Pinpoint the cell where the given text exists, returning its (x, y) midpoint coordinate. 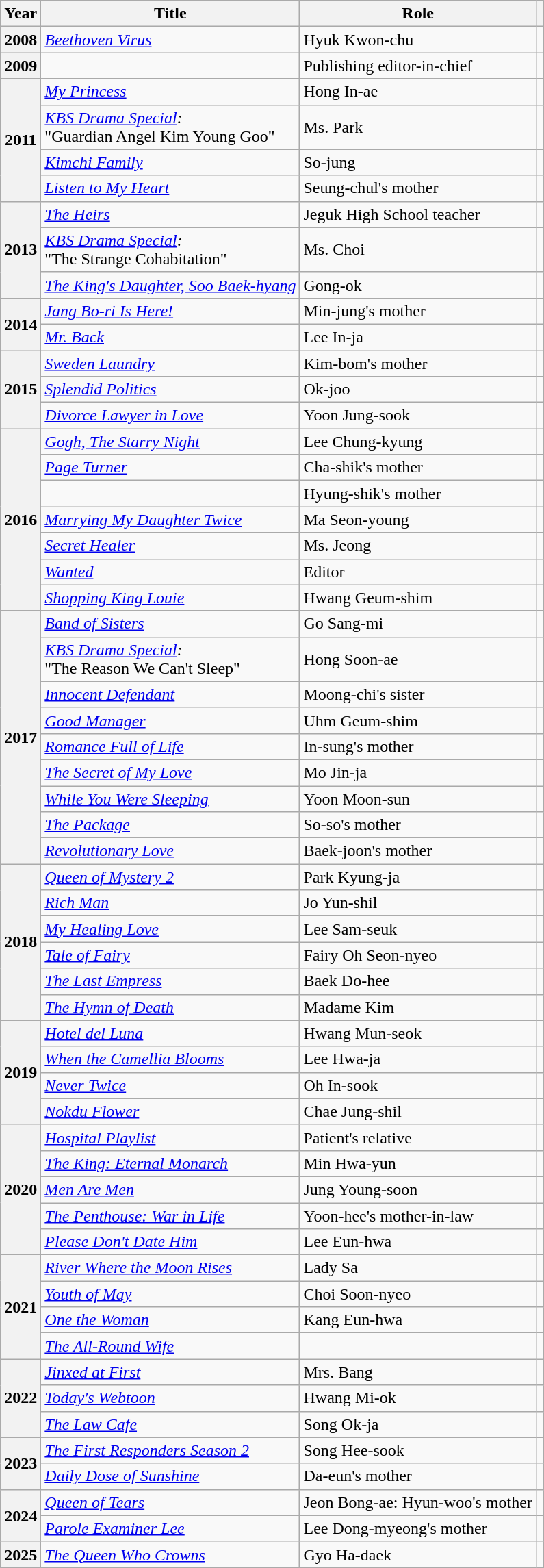
Patient's relative (417, 1137)
Please Don't Date Him (170, 1242)
2017 (21, 737)
Secret Healer (170, 546)
Lee Dong-myeong's mother (417, 1528)
The Secret of My Love (170, 772)
Divorce Lawyer in Love (170, 416)
Hong Soon-ae (417, 659)
Page Turner (170, 468)
So-so's mother (417, 825)
In-sung's mother (417, 746)
Uhm Geum-shim (417, 720)
The Penthouse: War in Life (170, 1215)
2025 (21, 1554)
Fairy Oh Seon-nyeo (417, 955)
Marrying My Daughter Twice (170, 520)
Ma Seon-young (417, 520)
Jeguk High School teacher (417, 214)
Oh In-sook (417, 1085)
Wanted (170, 572)
Splendid Politics (170, 390)
Ok-joo (417, 390)
Choi Soon-nyeo (417, 1294)
The All-Round Wife (170, 1346)
Daily Dose of Sunshine (170, 1476)
Jang Bo-ri Is Here! (170, 311)
Hwang Geum-shim (417, 598)
The Hymn of Death (170, 1007)
Listen to My Heart (170, 188)
2016 (21, 520)
Editor (417, 572)
Jeon Bong-ae: Hyun-woo's mother (417, 1502)
Parole Examiner Lee (170, 1528)
The Package (170, 825)
Mr. Back (170, 337)
Min-jung's mother (417, 311)
The First Responders Season 2 (170, 1450)
2024 (21, 1515)
One the Woman (170, 1320)
Song Hee-sook (417, 1450)
Kim-bom's mother (417, 364)
River Where the Moon Rises (170, 1268)
Nokdu Flower (170, 1111)
Year (21, 14)
Hyung-shik's mother (417, 494)
2014 (21, 324)
The Heirs (170, 214)
Seung-chul's mother (417, 188)
The King: Eternal Monarch (170, 1163)
Moong-chi's sister (417, 694)
2020 (21, 1189)
Yoon Jung-sook (417, 416)
Gyo Ha-daek (417, 1554)
Title (170, 14)
Jung Young-soon (417, 1189)
Chae Jung-shil (417, 1111)
Never Twice (170, 1085)
When the Camellia Blooms (170, 1059)
Queen of Mystery 2 (170, 877)
Kang Eun-hwa (417, 1320)
Queen of Tears (170, 1502)
2015 (21, 390)
Lady Sa (417, 1268)
2013 (21, 249)
Yoon-hee's mother-in-law (417, 1215)
Rich Man (170, 903)
Baek Do-hee (417, 981)
Lee In-ja (417, 337)
2008 (21, 40)
2011 (21, 140)
2022 (21, 1398)
Beethoven Virus (170, 40)
Kimchi Family (170, 162)
Shopping King Louie (170, 598)
So-jung (417, 162)
KBS Drama Special:"The Strange Cohabitation" (170, 249)
2019 (21, 1072)
Cha-shik's mother (417, 468)
Lee Hwa-ja (417, 1059)
Baek-joon's mother (417, 851)
Youth of May (170, 1294)
Men Are Men (170, 1189)
2009 (21, 66)
2023 (21, 1463)
Jinxed at First (170, 1372)
The Law Cafe (170, 1424)
Innocent Defendant (170, 694)
Ms. Jeong (417, 546)
Gong-ok (417, 285)
Gogh, The Starry Night (170, 442)
Yoon Moon-sun (417, 799)
My Princess (170, 92)
The King's Daughter, Soo Baek-hyang (170, 285)
While You Were Sleeping (170, 799)
Hotel del Luna (170, 1033)
The Last Empress (170, 981)
Hwang Mi-ok (417, 1398)
Today's Webtoon (170, 1398)
KBS Drama Special:"The Reason We Can't Sleep" (170, 659)
Good Manager (170, 720)
Ms. Choi (417, 249)
Jo Yun-shil (417, 903)
Min Hwa-yun (417, 1163)
Tale of Fairy (170, 955)
The Queen Who Crowns (170, 1554)
Romance Full of Life (170, 746)
My Healing Love (170, 929)
2021 (21, 1307)
Hospital Playlist (170, 1137)
Go Sang-mi (417, 624)
Madame Kim (417, 1007)
Mrs. Bang (417, 1372)
Lee Eun-hwa (417, 1242)
Park Kyung-ja (417, 877)
Publishing editor-in-chief (417, 66)
Mo Jin-ja (417, 772)
Hwang Mun-seok (417, 1033)
Sweden Laundry (170, 364)
Band of Sisters (170, 624)
Song Ok-ja (417, 1424)
Ms. Park (417, 127)
Hyuk Kwon-chu (417, 40)
KBS Drama Special:"Guardian Angel Kim Young Goo" (170, 127)
2018 (21, 942)
Role (417, 14)
Lee Chung-kyung (417, 442)
Revolutionary Love (170, 851)
Hong In-ae (417, 92)
Da-eun's mother (417, 1476)
Lee Sam-seuk (417, 929)
